Capture the cell that displays the provided text and extract its (X, Y) central coordinate. 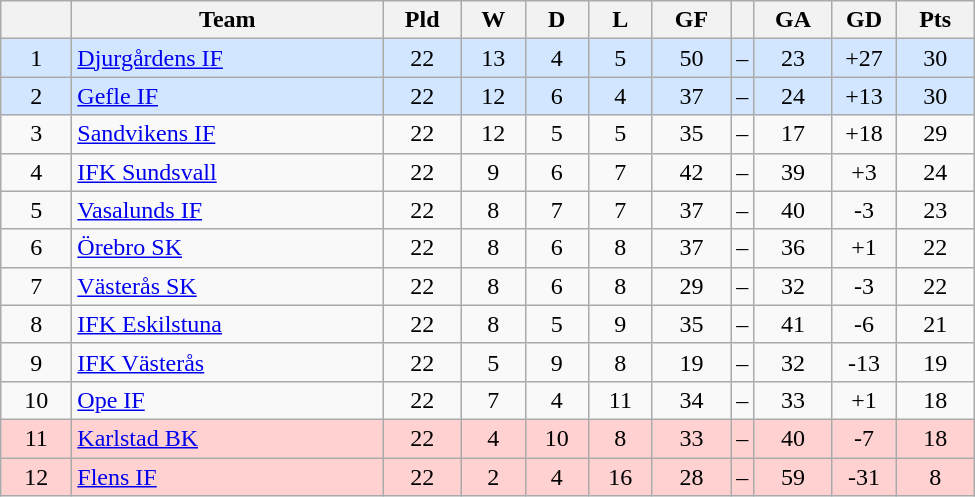
Pld (422, 20)
IFK Västerås (228, 362)
GD (864, 20)
GF (692, 20)
L (621, 20)
Flens IF (228, 477)
1 (36, 58)
36 (794, 248)
W (493, 20)
Sandvikens IF (228, 134)
+18 (864, 134)
13 (493, 58)
GA (794, 20)
Örebro SK (228, 248)
IFK Sundsvall (228, 172)
39 (794, 172)
41 (794, 324)
+3 (864, 172)
16 (621, 477)
21 (936, 324)
Vasalunds IF (228, 210)
Djurgårdens IF (228, 58)
-13 (864, 362)
Pts (936, 20)
28 (692, 477)
D (557, 20)
-6 (864, 324)
Team (228, 20)
34 (692, 400)
17 (794, 134)
42 (692, 172)
50 (692, 58)
Västerås SK (228, 286)
Gefle IF (228, 96)
Ope IF (228, 400)
-31 (864, 477)
+27 (864, 58)
59 (794, 477)
IFK Eskilstuna (228, 324)
3 (36, 134)
+13 (864, 96)
Karlstad BK (228, 438)
-7 (864, 438)
